From the cell containing the given text, extract its center point as [X, Y] coordinate. 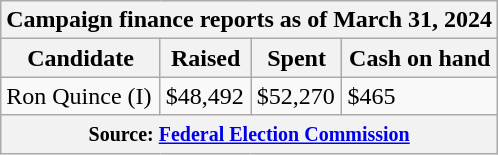
$465 [420, 96]
Ron Quince (I) [81, 96]
Campaign finance reports as of March 31, 2024 [250, 20]
$52,270 [296, 96]
$48,492 [206, 96]
Cash on hand [420, 58]
Raised [206, 58]
Source: Federal Election Commission [250, 134]
Candidate [81, 58]
Spent [296, 58]
